Detect which cell encompasses the target text, then output its (X, Y) center coordinate. 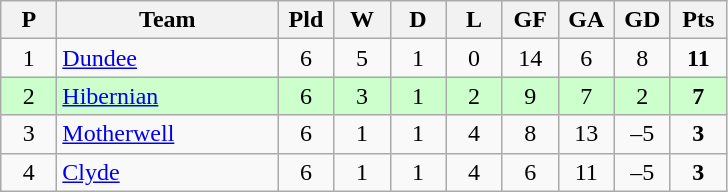
GF (530, 20)
Pts (698, 20)
5 (362, 58)
Motherwell (168, 134)
W (362, 20)
GA (586, 20)
Clyde (168, 172)
Pld (306, 20)
D (418, 20)
Hibernian (168, 96)
L (474, 20)
0 (474, 58)
Team (168, 20)
9 (530, 96)
GD (642, 20)
P (29, 20)
14 (530, 58)
13 (586, 134)
Dundee (168, 58)
